Identify which cell holds the provided text, then report its [X, Y] central coordinate. 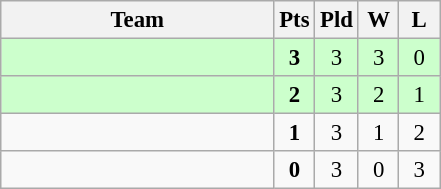
L [420, 20]
W [378, 20]
Pld [337, 20]
Pts [294, 20]
Team [138, 20]
